Locate the cell with the specified text and output its (x, y) center coordinate. 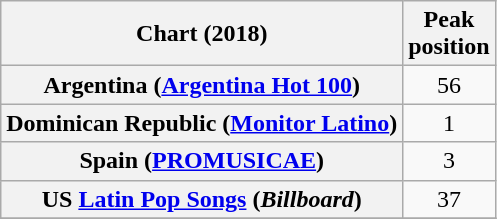
3 (449, 161)
1 (449, 123)
Peakposition (449, 34)
Spain (PROMUSICAE) (202, 161)
US Latin Pop Songs (Billboard) (202, 199)
56 (449, 85)
Argentina (Argentina Hot 100) (202, 85)
Dominican Republic (Monitor Latino) (202, 123)
37 (449, 199)
Chart (2018) (202, 34)
